Output the [X, Y] coordinate of the center of the cell containing the given text.  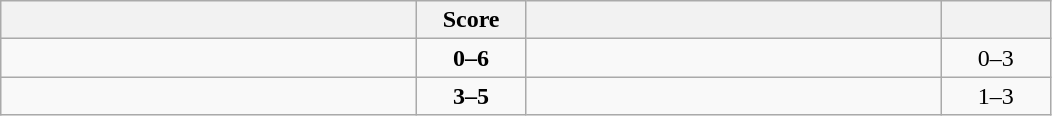
0–3 [996, 58]
1–3 [996, 96]
3–5 [472, 96]
0–6 [472, 58]
Score [472, 20]
